From the cell containing the given text, extract its center point as [x, y] coordinate. 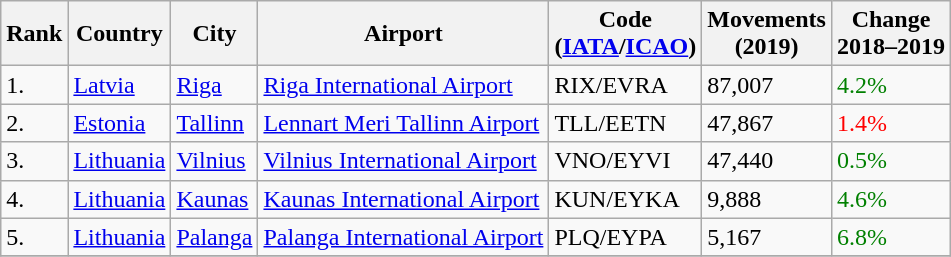
Kaunas International Airport [404, 199]
Country [120, 34]
Code(IATA/ICAO) [626, 34]
Movements(2019) [767, 34]
Riga [214, 85]
47,440 [767, 161]
Airport [404, 34]
Vilnius International Airport [404, 161]
47,867 [767, 123]
KUN/EYKA [626, 199]
0.5% [890, 161]
Kaunas [214, 199]
City [214, 34]
Riga International Airport [404, 85]
Rank [34, 34]
6.8% [890, 237]
1.4% [890, 123]
PLQ/EYPA [626, 237]
Lennart Meri Tallinn Airport [404, 123]
4.6% [890, 199]
4.2% [890, 85]
RIX/EVRA [626, 85]
3. [34, 161]
Change2018–2019 [890, 34]
Tallinn [214, 123]
2. [34, 123]
5,167 [767, 237]
VNO/EYVI [626, 161]
Palanga International Airport [404, 237]
5. [34, 237]
Estonia [120, 123]
9,888 [767, 199]
1. [34, 85]
87,007 [767, 85]
Latvia [120, 85]
TLL/EETN [626, 123]
Palanga [214, 237]
Vilnius [214, 161]
4. [34, 199]
